Find where the given text appears and provide that cell's center as [X, Y] coordinate. 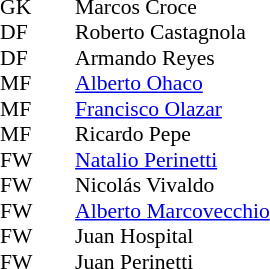
Natalio Perinetti [172, 160]
Alberto Ohaco [172, 83]
Nicolás Vivaldo [172, 185]
Alberto Marcovecchio [172, 211]
Ricardo Pepe [172, 135]
Armando Reyes [172, 58]
Francisco Olazar [172, 109]
Juan Hospital [172, 237]
Roberto Castagnola [172, 33]
